Capture the cell that displays the provided text and extract its (x, y) central coordinate. 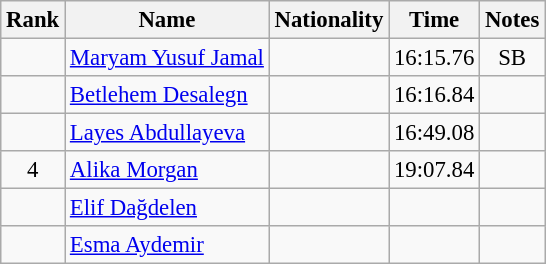
Betlehem Desalegn (168, 95)
Esma Aydemir (168, 245)
19:07.84 (434, 170)
Elif Dağdelen (168, 208)
Nationality (328, 20)
Name (168, 20)
Time (434, 20)
Maryam Yusuf Jamal (168, 58)
16:15.76 (434, 58)
4 (33, 170)
Notes (512, 20)
SB (512, 58)
16:16.84 (434, 95)
16:49.08 (434, 133)
Alika Morgan (168, 170)
Rank (33, 20)
Layes Abdullayeva (168, 133)
